From the cell containing the given text, extract its center point as (x, y) coordinate. 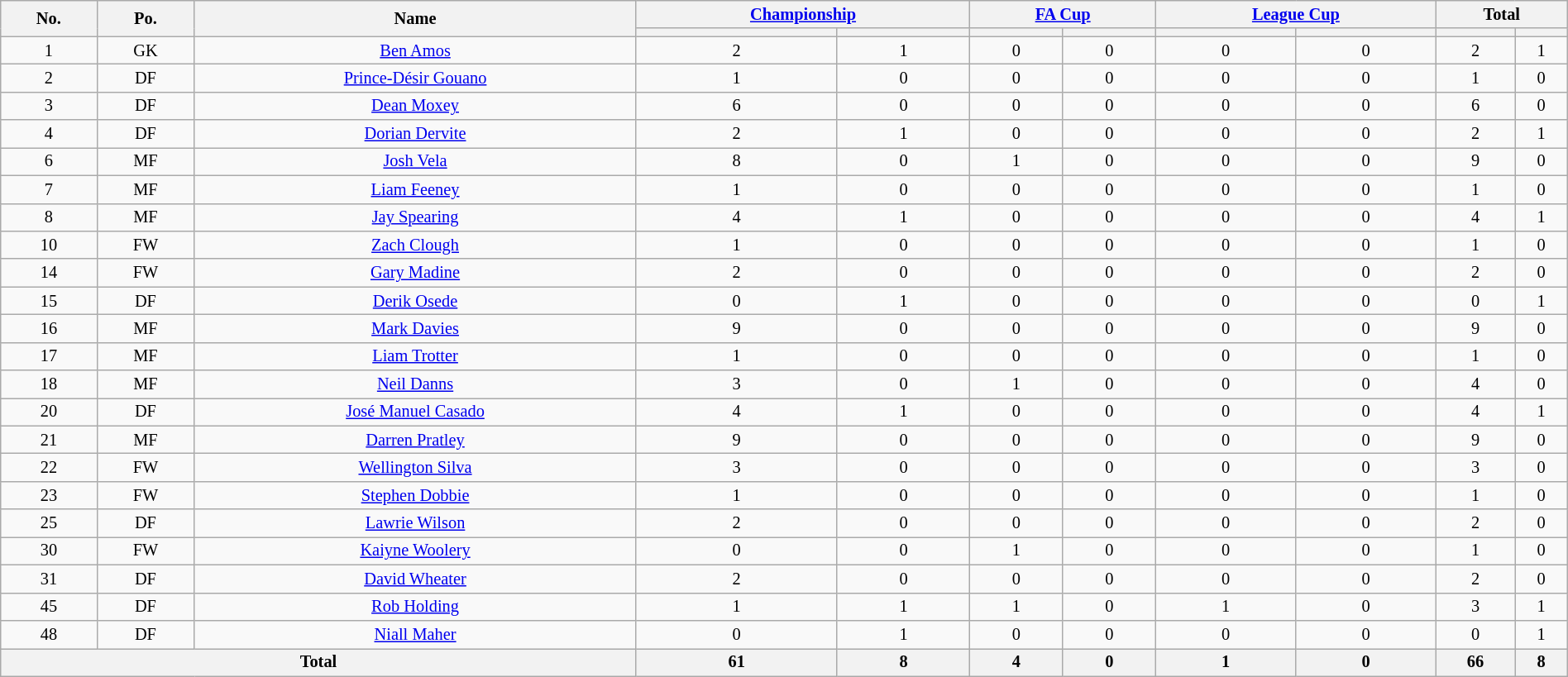
20 (49, 412)
Gary Madine (415, 273)
Zach Clough (415, 245)
Josh Vela (415, 161)
7 (49, 189)
Derik Osede (415, 301)
15 (49, 301)
FA Cup (1064, 14)
Lawrie Wilson (415, 523)
Rob Holding (415, 607)
Liam Trotter (415, 356)
66 (1475, 662)
Niall Maher (415, 634)
Po. (146, 18)
Name (415, 18)
David Wheater (415, 579)
48 (49, 634)
Dorian Dervite (415, 134)
22 (49, 467)
61 (736, 662)
Neil Danns (415, 384)
Prince-Désir Gouano (415, 78)
Darren Pratley (415, 440)
Stephen Dobbie (415, 495)
Mark Davies (415, 328)
14 (49, 273)
GK (146, 50)
No. (49, 18)
16 (49, 328)
José Manuel Casado (415, 412)
31 (49, 579)
30 (49, 551)
Kaiyne Woolery (415, 551)
Liam Feeney (415, 189)
Championship (803, 14)
17 (49, 356)
18 (49, 384)
45 (49, 607)
League Cup (1297, 14)
21 (49, 440)
25 (49, 523)
10 (49, 245)
Jay Spearing (415, 217)
23 (49, 495)
Wellington Silva (415, 467)
Ben Amos (415, 50)
Dean Moxey (415, 106)
